For the text-containing cell, return its midpoint in [x, y] coordinate format. 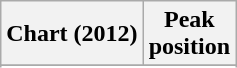
Chart (2012) [72, 34]
Peak position [189, 34]
